Determine the [x, y] coordinate at the center of the cell enclosing the given text.  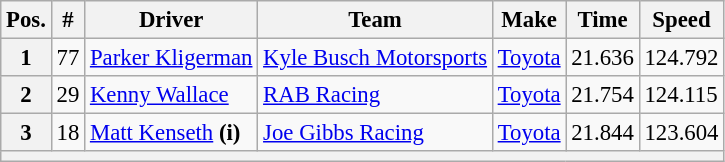
21.636 [602, 58]
Make [529, 20]
29 [68, 95]
Joe Gibbs Racing [376, 133]
1 [26, 58]
77 [68, 58]
Kyle Busch Motorsports [376, 58]
Kenny Wallace [172, 95]
3 [26, 133]
Parker Kligerman [172, 58]
Matt Kenseth (i) [172, 133]
124.792 [682, 58]
21.754 [602, 95]
Speed [682, 20]
Team [376, 20]
Driver [172, 20]
Time [602, 20]
123.604 [682, 133]
18 [68, 133]
2 [26, 95]
124.115 [682, 95]
Pos. [26, 20]
21.844 [602, 133]
RAB Racing [376, 95]
# [68, 20]
